Find where the given text appears and provide that cell's center as [X, Y] coordinate. 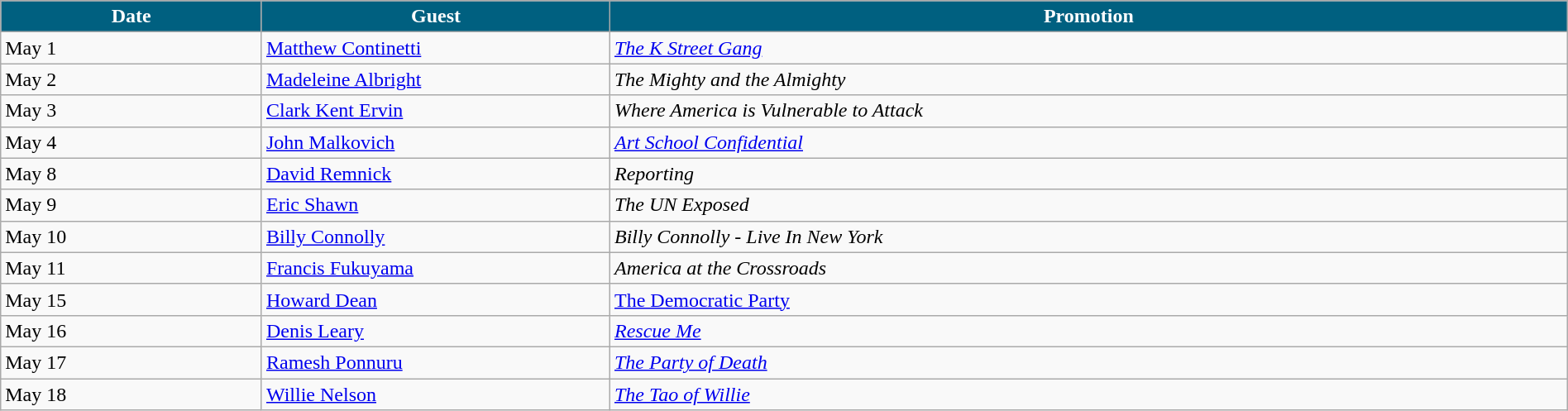
Rescue Me [1088, 331]
The Tao of Willie [1088, 394]
May 18 [131, 394]
May 17 [131, 362]
May 16 [131, 331]
The UN Exposed [1088, 205]
May 3 [131, 111]
Matthew Continetti [435, 48]
The Mighty and the Almighty [1088, 79]
Billy Connolly - Live In New York [1088, 237]
Where America is Vulnerable to Attack [1088, 111]
Clark Kent Ervin [435, 111]
May 9 [131, 205]
The K Street Gang [1088, 48]
Francis Fukuyama [435, 268]
Howard Dean [435, 299]
The Democratic Party [1088, 299]
Date [131, 17]
Art School Confidential [1088, 142]
David Remnick [435, 174]
May 10 [131, 237]
Guest [435, 17]
America at the Crossroads [1088, 268]
Promotion [1088, 17]
May 11 [131, 268]
Ramesh Ponnuru [435, 362]
May 4 [131, 142]
May 1 [131, 48]
Madeleine Albright [435, 79]
Billy Connolly [435, 237]
Reporting [1088, 174]
Willie Nelson [435, 394]
May 8 [131, 174]
Eric Shawn [435, 205]
May 15 [131, 299]
May 2 [131, 79]
Denis Leary [435, 331]
John Malkovich [435, 142]
The Party of Death [1088, 362]
